For the text-containing cell, return its midpoint in [X, Y] coordinate format. 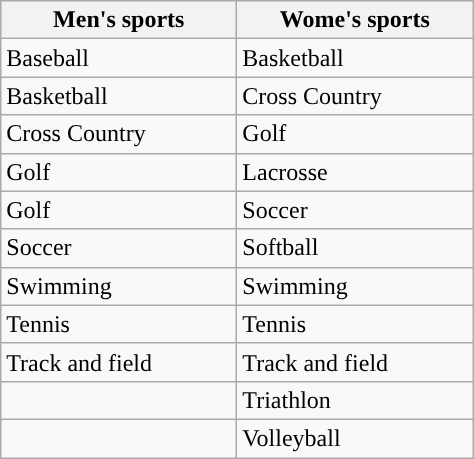
Triathlon [355, 400]
Lacrosse [355, 172]
Volleyball [355, 438]
Wome's sports [355, 20]
Men's sports [119, 20]
Baseball [119, 58]
Softball [355, 248]
